Scan for the cell matching the given text and deliver its (X, Y) coordinate at center. 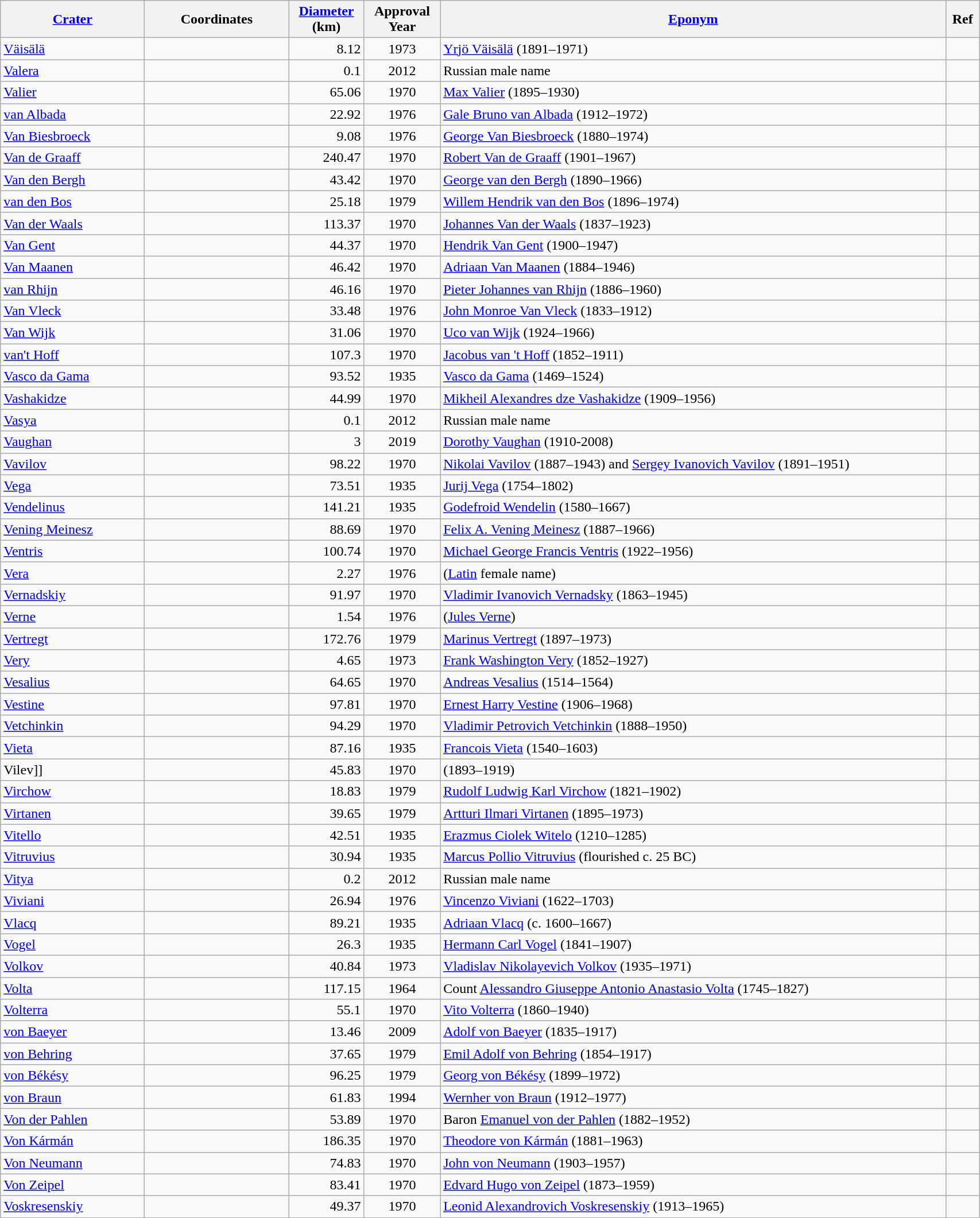
Volterra (72, 1010)
Diameter(km) (326, 20)
van den Bos (72, 201)
Vasco da Gama (1469–1524) (694, 377)
von Braun (72, 1097)
186.35 (326, 1141)
George Van Biesbroeck (1880–1974) (694, 136)
Vladimir Ivanovich Vernadsky (1863–1945) (694, 595)
1964 (402, 988)
ApprovalYear (402, 20)
113.37 (326, 223)
Georg von Békésy (1899–1972) (694, 1076)
Vesalius (72, 682)
73.51 (326, 486)
Robert Van de Graaff (1901–1967) (694, 158)
Frank Washington Very (1852–1927) (694, 661)
Valera (72, 71)
64.65 (326, 682)
117.15 (326, 988)
53.89 (326, 1119)
18.83 (326, 792)
91.97 (326, 595)
Eponym (694, 20)
Virtanen (72, 813)
Marcus Pollio Vitruvius (flourished c. 25 BC) (694, 857)
39.65 (326, 813)
8.12 (326, 49)
Marinus Vertregt (1897–1973) (694, 639)
Gale Bruno van Albada (1912–1972) (694, 114)
Vladimir Petrovich Vetchinkin (1888–1950) (694, 726)
9.08 (326, 136)
Wernher von Braun (1912–1977) (694, 1097)
Van Biesbroeck (72, 136)
Van Maanen (72, 267)
Vera (72, 573)
Francois Vieta (1540–1603) (694, 748)
John von Neumann (1903–1957) (694, 1163)
Dorothy Vaughan (1910-2008) (694, 442)
Godefroid Wendelin (1580–1667) (694, 507)
40.84 (326, 966)
Vitya (72, 879)
172.76 (326, 639)
Van der Waals (72, 223)
Von der Pahlen (72, 1119)
13.46 (326, 1032)
Adriaan Van Maanen (1884–1946) (694, 267)
0.2 (326, 879)
Van Gent (72, 245)
Hermann Carl Vogel (1841–1907) (694, 944)
Nikolai Vavilov (1887–1943) and Sergey Ivanovich Vavilov (1891–1951) (694, 464)
43.42 (326, 180)
49.37 (326, 1207)
Vogel (72, 944)
61.83 (326, 1097)
Vieta (72, 748)
Count Alessandro Giuseppe Antonio Anastasio Volta (1745–1827) (694, 988)
240.47 (326, 158)
96.25 (326, 1076)
2019 (402, 442)
Volkov (72, 966)
Vitello (72, 835)
Vestine (72, 704)
44.99 (326, 398)
Vasya (72, 420)
26.94 (326, 901)
94.29 (326, 726)
Mikheil Alexandres dze Vashakidze (1909–1956) (694, 398)
Leonid Alexandrovich Voskresenskiy (1913–1965) (694, 1207)
46.42 (326, 267)
Von Neumann (72, 1163)
Edvard Hugo von Zeipel (1873–1959) (694, 1185)
100.74 (326, 551)
87.16 (326, 748)
Vitruvius (72, 857)
37.65 (326, 1054)
van Albada (72, 114)
Väisälä (72, 49)
89.21 (326, 922)
John Monroe Van Vleck (1833–1912) (694, 311)
Theodore von Kármán (1881–1963) (694, 1141)
45.83 (326, 770)
31.06 (326, 333)
Vilev]] (72, 770)
88.69 (326, 529)
van Rhijn (72, 289)
Van den Bergh (72, 180)
Van Wijk (72, 333)
98.22 (326, 464)
Von Kármán (72, 1141)
Vavilov (72, 464)
Van Vleck (72, 311)
Virchow (72, 792)
Yrjö Väisälä (1891–1971) (694, 49)
2.27 (326, 573)
1.54 (326, 616)
Adriaan Vlacq (c. 1600–1667) (694, 922)
Michael George Francis Ventris (1922–1956) (694, 551)
Vasco da Gama (72, 377)
25.18 (326, 201)
van't Hoff (72, 355)
46.16 (326, 289)
Vendelinus (72, 507)
Vlacq (72, 922)
Vito Volterra (1860–1940) (694, 1010)
3 (326, 442)
Vernadskiy (72, 595)
Van de Graaff (72, 158)
Artturi Ilmari Virtanen (1895–1973) (694, 813)
Felix A. Vening Meinesz (1887–1966) (694, 529)
26.3 (326, 944)
Vaughan (72, 442)
107.3 (326, 355)
Johannes Van der Waals (1837–1923) (694, 223)
Viviani (72, 901)
George van den Bergh (1890–1966) (694, 180)
Vladislav Nikolayevich Volkov (1935–1971) (694, 966)
93.52 (326, 377)
Vega (72, 486)
Jacobus van 't Hoff (1852–1911) (694, 355)
Coordinates (217, 20)
Vincenzo Viviani (1622–1703) (694, 901)
Andreas Vesalius (1514–1564) (694, 682)
Voskresenskiy (72, 1207)
(1893–1919) (694, 770)
1994 (402, 1097)
Very (72, 661)
141.21 (326, 507)
Von Zeipel (72, 1185)
Hendrik Van Gent (1900–1947) (694, 245)
Willem Hendrik van den Bos (1896–1974) (694, 201)
von Baeyer (72, 1032)
von Békésy (72, 1076)
Ventris (72, 551)
Baron Emanuel von der Pahlen (1882–1952) (694, 1119)
Vashakidze (72, 398)
Crater (72, 20)
Ernest Harry Vestine (1906–1968) (694, 704)
42.51 (326, 835)
Jurij Vega (1754–1802) (694, 486)
Verne (72, 616)
Uco van Wijk (1924–1966) (694, 333)
55.1 (326, 1010)
Emil Adolf von Behring (1854–1917) (694, 1054)
Valier (72, 92)
Max Valier (1895–1930) (694, 92)
Adolf von Baeyer (1835–1917) (694, 1032)
(Jules Verne) (694, 616)
(Latin female name) (694, 573)
Ref (963, 20)
30.94 (326, 857)
2009 (402, 1032)
83.41 (326, 1185)
22.92 (326, 114)
Volta (72, 988)
von Behring (72, 1054)
74.83 (326, 1163)
Erazmus Ciolek Witelo (1210–1285) (694, 835)
Vening Meinesz (72, 529)
65.06 (326, 92)
Pieter Johannes van Rhijn (1886–1960) (694, 289)
44.37 (326, 245)
97.81 (326, 704)
33.48 (326, 311)
4.65 (326, 661)
Rudolf Ludwig Karl Virchow (1821–1902) (694, 792)
Vertregt (72, 639)
Vetchinkin (72, 726)
